Return [x, y] of the center of cell containing provided text 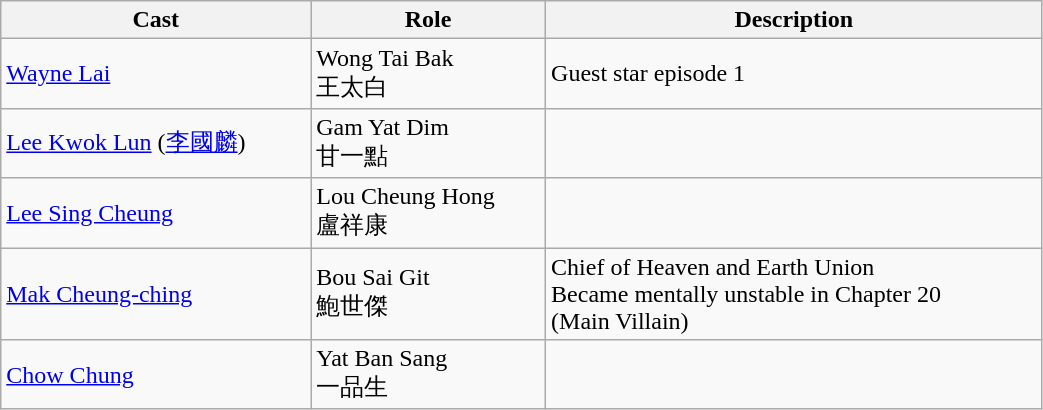
Cast [156, 20]
Chow Chung [156, 375]
Role [428, 20]
Bou Sai Git 鮑世傑 [428, 294]
Wayne Lai [156, 74]
Description [794, 20]
Lou Cheung Hong 盧祥康 [428, 213]
Mak Cheung-ching [156, 294]
Wong Tai Bak 王太白 [428, 74]
Chief of Heaven and Earth Union Became mentally unstable in Chapter 20 (Main Villain) [794, 294]
Guest star episode 1 [794, 74]
Lee Sing Cheung [156, 213]
Gam Yat Dim 甘一點 [428, 143]
Yat Ban Sang 一品生 [428, 375]
Lee Kwok Lun (李國麟) [156, 143]
